Search for the cell housing the specified text and yield its (X, Y) center coordinate. 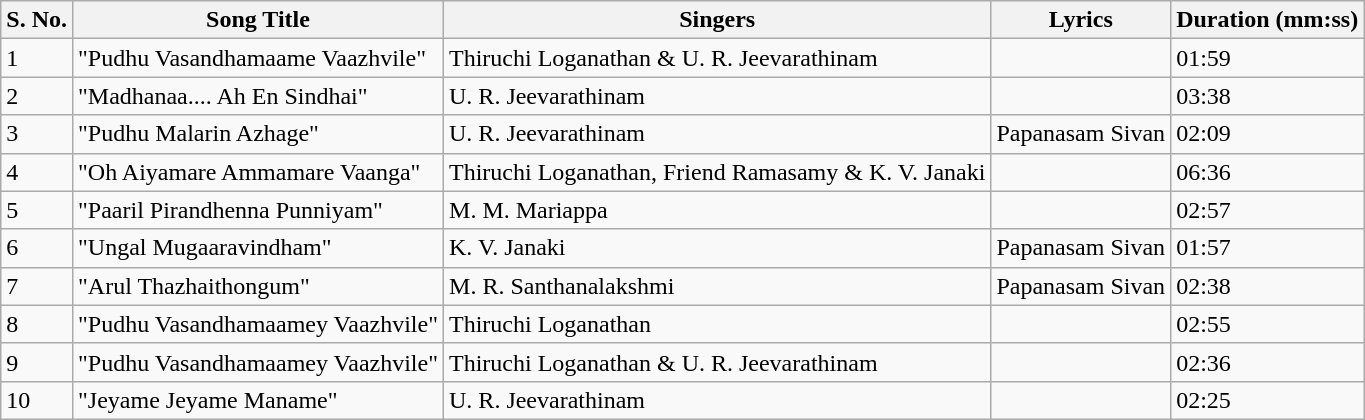
M. M. Mariappa (718, 210)
Duration (mm:ss) (1268, 20)
3 (37, 134)
Thiruchi Loganathan (718, 324)
6 (37, 248)
01:57 (1268, 248)
02:09 (1268, 134)
01:59 (1268, 58)
02:25 (1268, 400)
S. No. (37, 20)
02:57 (1268, 210)
Singers (718, 20)
"Oh Aiyamare Ammamare Vaanga" (258, 172)
"Paaril Pirandhenna Punniyam" (258, 210)
Song Title (258, 20)
"Pudhu Malarin Azhage" (258, 134)
02:38 (1268, 286)
"Arul Thazhaithongum" (258, 286)
4 (37, 172)
06:36 (1268, 172)
7 (37, 286)
"Pudhu Vasandhamaame Vaazhvile" (258, 58)
2 (37, 96)
10 (37, 400)
Lyrics (1081, 20)
8 (37, 324)
"Jeyame Jeyame Maname" (258, 400)
5 (37, 210)
02:36 (1268, 362)
M. R. Santhanalakshmi (718, 286)
1 (37, 58)
03:38 (1268, 96)
Thiruchi Loganathan, Friend Ramasamy & K. V. Janaki (718, 172)
"Ungal Mugaaravindham" (258, 248)
"Madhanaa.... Ah En Sindhai" (258, 96)
K. V. Janaki (718, 248)
9 (37, 362)
02:55 (1268, 324)
